Locate the cell with the specified text and output its (X, Y) center coordinate. 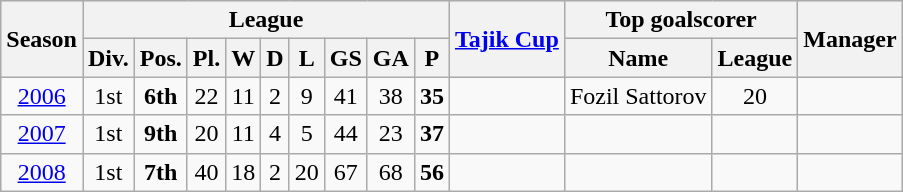
37 (432, 134)
Fozil Sattorov (638, 96)
4 (275, 134)
W (244, 58)
GA (390, 58)
6th (160, 96)
Tajik Cup (506, 39)
7th (160, 172)
Pl. (206, 58)
2006 (42, 96)
D (275, 58)
9 (306, 96)
41 (346, 96)
Pos. (160, 58)
44 (346, 134)
2008 (42, 172)
2007 (42, 134)
23 (390, 134)
56 (432, 172)
9th (160, 134)
GS (346, 58)
Manager (850, 39)
Season (42, 39)
L (306, 58)
P (432, 58)
22 (206, 96)
18 (244, 172)
5 (306, 134)
38 (390, 96)
35 (432, 96)
40 (206, 172)
67 (346, 172)
Name (638, 58)
Div. (108, 58)
Top goalscorer (680, 20)
68 (390, 172)
